Scan for the cell matching the given text and deliver its (X, Y) coordinate at center. 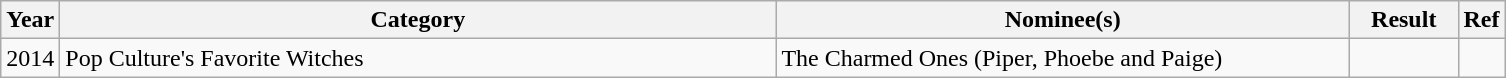
2014 (30, 58)
Year (30, 20)
Pop Culture's Favorite Witches (418, 58)
Result (1404, 20)
Nominee(s) (1063, 20)
Ref (1482, 20)
The Charmed Ones (Piper, Phoebe and Paige) (1063, 58)
Category (418, 20)
